Search for the cell housing the specified text and yield its [X, Y] center coordinate. 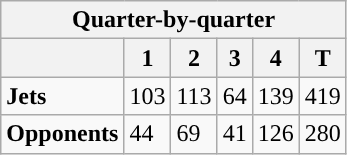
280 [322, 134]
Quarter-by-quarter [174, 20]
69 [194, 134]
44 [148, 134]
Opponents [62, 134]
T [322, 58]
139 [276, 96]
41 [234, 134]
64 [234, 96]
113 [194, 96]
2 [194, 58]
Jets [62, 96]
103 [148, 96]
4 [276, 58]
1 [148, 58]
126 [276, 134]
419 [322, 96]
3 [234, 58]
